For the text-containing cell, return its midpoint in (X, Y) coordinate format. 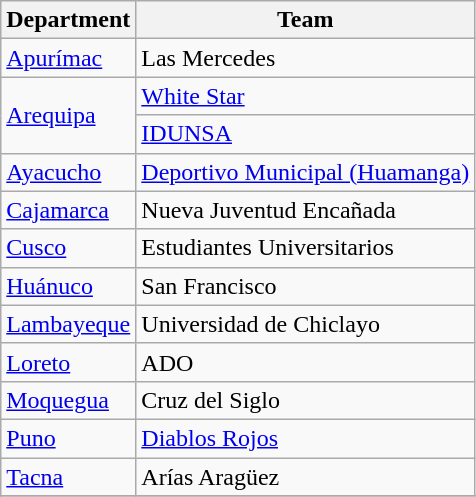
Diablos Rojos (306, 438)
Tacna (68, 477)
Nueva Juventud Encañada (306, 210)
Huánuco (68, 286)
IDUNSA (306, 134)
Loreto (68, 362)
Deportivo Municipal (Huamanga) (306, 172)
Cruz del Siglo (306, 400)
Estudiantes Universitarios (306, 248)
Department (68, 20)
Lambayeque (68, 324)
Moquegua (68, 400)
Puno (68, 438)
Team (306, 20)
Cajamarca (68, 210)
White Star (306, 96)
Universidad de Chiclayo (306, 324)
Las Mercedes (306, 58)
ADO (306, 362)
Arequipa (68, 115)
Apurímac (68, 58)
Ayacucho (68, 172)
San Francisco (306, 286)
Cusco (68, 248)
Arías Aragüez (306, 477)
